Return (x, y) of the center of cell containing provided text 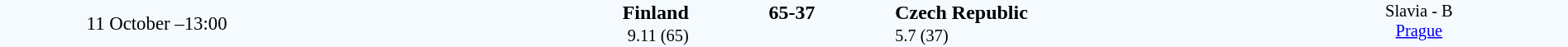
65-37 (791, 12)
5.7 (37) (1082, 36)
11 October –13:00 (157, 23)
Finland (501, 12)
9.11 (65) (501, 36)
Czech Republic (1082, 12)
Slavia - B Prague (1419, 23)
